Return the (X, Y) coordinate for the center point of the cell that contains the specified text.  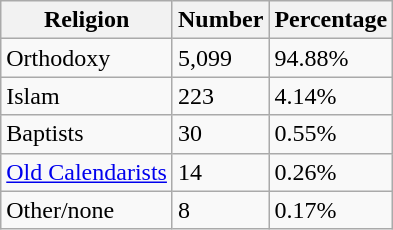
Orthodoxy (87, 58)
Religion (87, 20)
Number (220, 20)
94.88% (331, 58)
30 (220, 134)
0.17% (331, 210)
8 (220, 210)
Old Calendarists (87, 172)
Percentage (331, 20)
4.14% (331, 96)
Baptists (87, 134)
Islam (87, 96)
223 (220, 96)
5,099 (220, 58)
Other/none (87, 210)
0.55% (331, 134)
0.26% (331, 172)
14 (220, 172)
